Search for the cell housing the specified text and yield its (x, y) center coordinate. 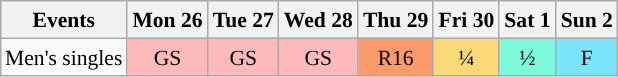
R16 (396, 56)
Sat 1 (527, 20)
¼ (466, 56)
Thu 29 (396, 20)
Fri 30 (466, 20)
Tue 27 (244, 20)
Events (64, 20)
Wed 28 (318, 20)
Men's singles (64, 56)
F (587, 56)
½ (527, 56)
Sun 2 (587, 20)
Mon 26 (167, 20)
